Search for the cell housing the specified text and yield its [X, Y] center coordinate. 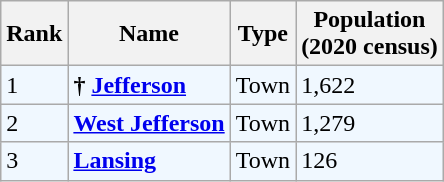
Name [149, 34]
1,622 [370, 85]
1 [34, 85]
126 [370, 161]
Rank [34, 34]
Population(2020 census) [370, 34]
† Jefferson [149, 85]
2 [34, 123]
Lansing [149, 161]
West Jefferson [149, 123]
Type [262, 34]
1,279 [370, 123]
3 [34, 161]
